Pinpoint the cell where the given text exists, returning its [x, y] midpoint coordinate. 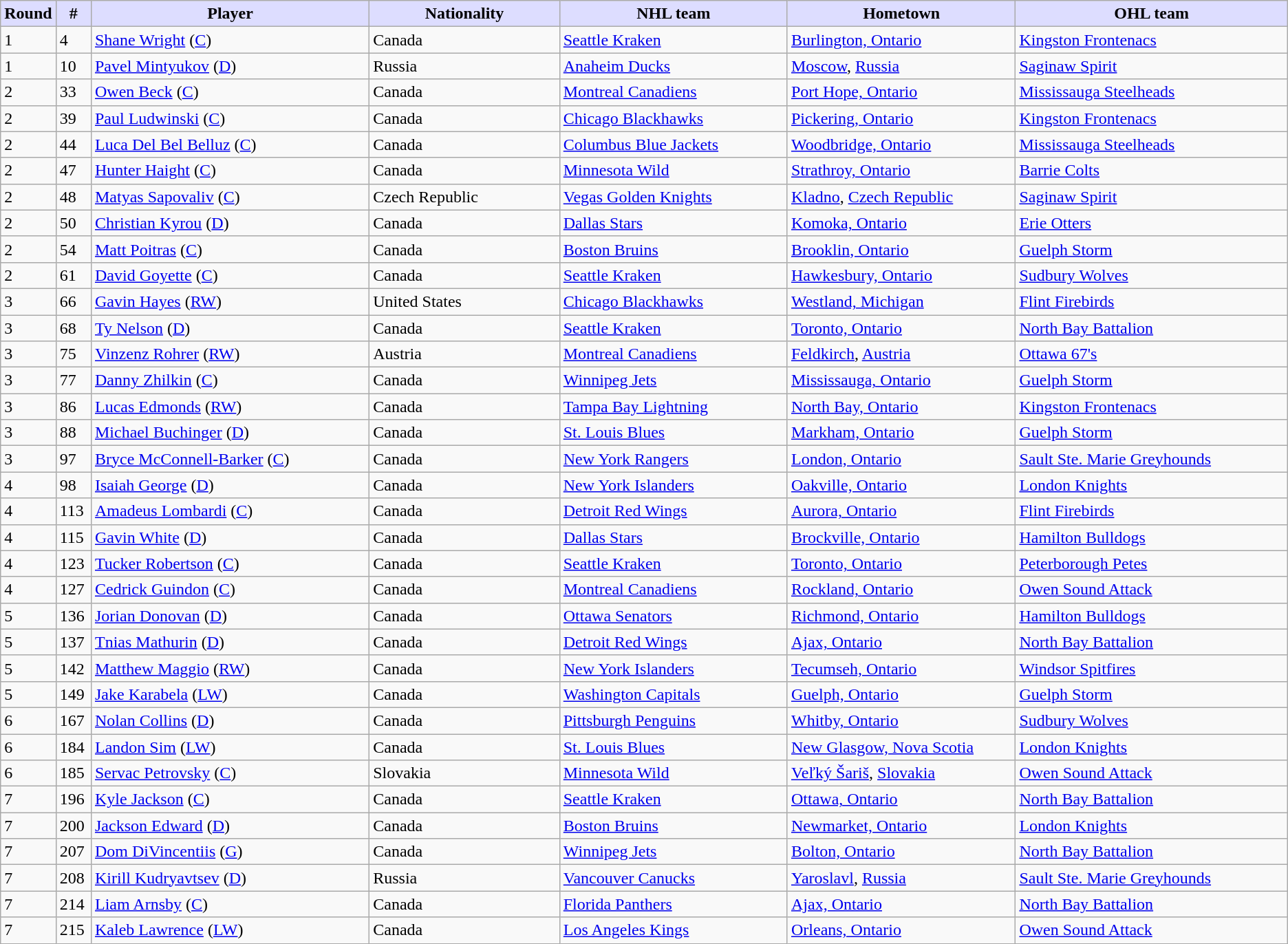
Tecumseh, Ontario [901, 668]
Ottawa, Ontario [901, 800]
Ottawa Senators [673, 616]
Bolton, Ontario [901, 852]
Jorian Donovan (D) [230, 616]
68 [73, 328]
50 [73, 223]
75 [73, 354]
London, Ontario [901, 459]
Kladno, Czech Republic [901, 197]
Erie Otters [1152, 223]
Landon Sim (LW) [230, 747]
Westland, Michigan [901, 301]
NHL team [673, 14]
39 [73, 118]
Moscow, Russia [901, 66]
66 [73, 301]
Danny Zhilkin (C) [230, 380]
Hometown [901, 14]
Florida Panthers [673, 904]
Feldkirch, Austria [901, 354]
Kyle Jackson (C) [230, 800]
Christian Kyrou (D) [230, 223]
Liam Arnsby (C) [230, 904]
Washington Capitals [673, 694]
149 [73, 694]
Strathroy, Ontario [901, 171]
Markham, Ontario [901, 433]
Brockville, Ontario [901, 537]
Rockland, Ontario [901, 590]
54 [73, 249]
115 [73, 537]
Lucas Edmonds (RW) [230, 407]
Gavin White (D) [230, 537]
Matt Poitras (C) [230, 249]
Austria [465, 354]
Pickering, Ontario [901, 118]
Jackson Edward (D) [230, 826]
Veľký Šariš, Slovakia [901, 773]
Czech Republic [465, 197]
215 [73, 930]
136 [73, 616]
David Goyette (C) [230, 275]
Dom DiVincentiis (G) [230, 852]
Player [230, 14]
Columbus Blue Jackets [673, 144]
137 [73, 642]
Matyas Sapovaliv (C) [230, 197]
196 [73, 800]
Port Hope, Ontario [901, 92]
Pavel Mintyukov (D) [230, 66]
48 [73, 197]
Gavin Hayes (RW) [230, 301]
Ottawa 67's [1152, 354]
Komoka, Ontario [901, 223]
127 [73, 590]
Kaleb Lawrence (LW) [230, 930]
33 [73, 92]
Jake Karabela (LW) [230, 694]
77 [73, 380]
Peterborough Petes [1152, 564]
184 [73, 747]
88 [73, 433]
Kirill Kudryavtsev (D) [230, 878]
Tnias Mathurin (D) [230, 642]
Luca Del Bel Belluz (C) [230, 144]
Yaroslavl, Russia [901, 878]
61 [73, 275]
Pittsburgh Penguins [673, 720]
OHL team [1152, 14]
123 [73, 564]
142 [73, 668]
Shane Wright (C) [230, 40]
44 [73, 144]
Servac Petrovsky (C) [230, 773]
Bryce McConnell-Barker (C) [230, 459]
Tampa Bay Lightning [673, 407]
Anaheim Ducks [673, 66]
Hawkesbury, Ontario [901, 275]
Windsor Spitfires [1152, 668]
200 [73, 826]
Burlington, Ontario [901, 40]
167 [73, 720]
Owen Beck (C) [230, 92]
Nolan Collins (D) [230, 720]
Paul Ludwinski (C) [230, 118]
208 [73, 878]
47 [73, 171]
214 [73, 904]
Isaiah George (D) [230, 485]
Oakville, Ontario [901, 485]
# [73, 14]
Woodbridge, Ontario [901, 144]
Mississauga, Ontario [901, 380]
Brooklin, Ontario [901, 249]
Slovakia [465, 773]
98 [73, 485]
Vegas Golden Knights [673, 197]
North Bay, Ontario [901, 407]
185 [73, 773]
Round [28, 14]
Amadeus Lombardi (C) [230, 511]
10 [73, 66]
New Glasgow, Nova Scotia [901, 747]
Barrie Colts [1152, 171]
Vinzenz Rohrer (RW) [230, 354]
97 [73, 459]
86 [73, 407]
Orleans, Ontario [901, 930]
Guelph, Ontario [901, 694]
Los Angeles Kings [673, 930]
Newmarket, Ontario [901, 826]
Aurora, Ontario [901, 511]
Richmond, Ontario [901, 616]
Nationality [465, 14]
Ty Nelson (D) [230, 328]
207 [73, 852]
Tucker Robertson (C) [230, 564]
United States [465, 301]
113 [73, 511]
Whitby, Ontario [901, 720]
Vancouver Canucks [673, 878]
Hunter Haight (C) [230, 171]
New York Rangers [673, 459]
Michael Buchinger (D) [230, 433]
Cedrick Guindon (C) [230, 590]
Matthew Maggio (RW) [230, 668]
